Output the (X, Y) coordinate of the center of the cell containing the given text.  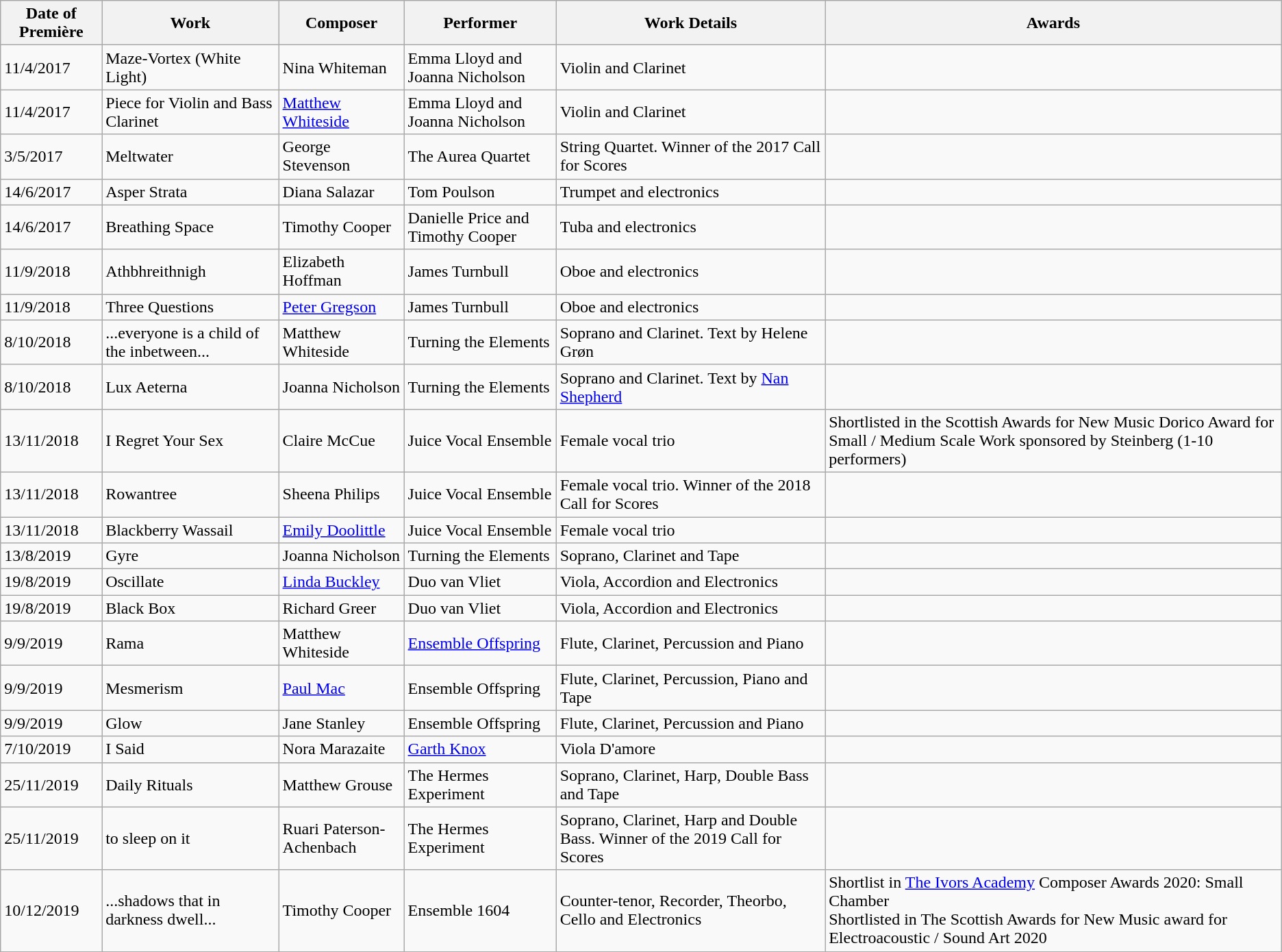
Three Questions (190, 307)
Flute, Clarinet, Percussion, Piano and Tape (690, 688)
String Quartet. Winner of the 2017 Call for Scores (690, 156)
13/8/2019 (51, 556)
Ensemble 1604 (480, 911)
Maze-Vortex (White Light) (190, 67)
Sheena Philips (341, 494)
to sleep on it (190, 838)
Lux Aeterna (190, 386)
Diana Salazar (341, 192)
Work (190, 23)
Claire McCue (341, 440)
Oscillate (190, 582)
The Aurea Quartet (480, 156)
Work Details (690, 23)
Counter-tenor, Recorder, Theorbo, Cello and Electronics (690, 911)
Daily Rituals (190, 785)
Soprano, Clarinet, Harp, Double Bass and Tape (690, 785)
Tuba and electronics (690, 227)
Emily Doolittle (341, 529)
Performer (480, 23)
Meltwater (190, 156)
Matthew Grouse (341, 785)
Trumpet and electronics (690, 192)
Soprano, Clarinet and Tape (690, 556)
Elizabeth Hoffman (341, 271)
Asper Strata (190, 192)
Rowantree (190, 494)
Soprano and Clarinet. Text by Helene Grøn (690, 342)
Athbhreithnigh (190, 271)
Rama (190, 644)
Nina Whiteman (341, 67)
Breathing Space (190, 227)
Ruari Paterson-Achenbach (341, 838)
Danielle Price and Timothy Cooper (480, 227)
Jane Stanley (341, 723)
Glow (190, 723)
Piece for Violin and Bass Clarinet (190, 112)
Gyre (190, 556)
Peter Gregson (341, 307)
Tom Poulson (480, 192)
Shortlisted in the Scottish Awards for New Music Dorico Award for Small / Medium Scale Work sponsored by Steinberg (1-10 performers) (1053, 440)
Paul Mac (341, 688)
Linda Buckley (341, 582)
George Stevenson (341, 156)
10/12/2019 (51, 911)
Awards (1053, 23)
7/10/2019 (51, 749)
3/5/2017 (51, 156)
Viola D'amore (690, 749)
Soprano and Clarinet. Text by Nan Shepherd (690, 386)
...everyone is a child of the inbetween... (190, 342)
Date of Première (51, 23)
...shadows that in darkness dwell... (190, 911)
I Regret Your Sex (190, 440)
Black Box (190, 608)
Soprano, Clarinet, Harp and Double Bass. Winner of the 2019 Call for Scores (690, 838)
Female vocal trio. Winner of the 2018 Call for Scores (690, 494)
Composer (341, 23)
Nora Marazaite (341, 749)
Garth Knox (480, 749)
I Said (190, 749)
Blackberry Wassail (190, 529)
Richard Greer (341, 608)
Mesmerism (190, 688)
